Identify which cell holds the provided text, then report its [x, y] central coordinate. 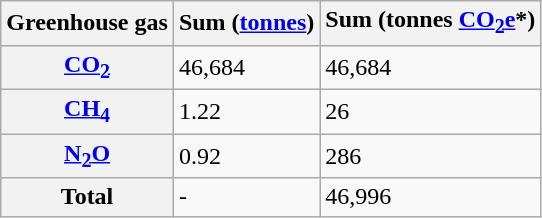
Sum (tonnes) [246, 23]
N2O [88, 156]
Total [88, 197]
26 [430, 111]
Greenhouse gas [88, 23]
1.22 [246, 111]
CO2 [88, 67]
46,996 [430, 197]
- [246, 197]
286 [430, 156]
Sum (tonnes CO2e*) [430, 23]
0.92 [246, 156]
CH4 [88, 111]
